Output the (X, Y) coordinate of the center of the cell containing the given text.  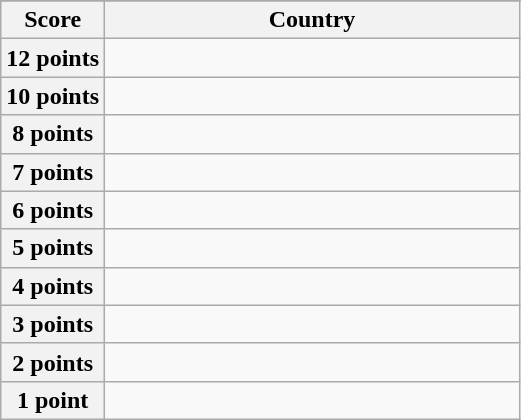
5 points (53, 248)
Country (312, 20)
2 points (53, 362)
1 point (53, 400)
8 points (53, 134)
6 points (53, 210)
12 points (53, 58)
10 points (53, 96)
7 points (53, 172)
Score (53, 20)
3 points (53, 324)
4 points (53, 286)
